Detect which cell encompasses the target text, then output its [x, y] center coordinate. 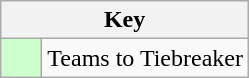
Teams to Tiebreaker [146, 58]
Key [125, 20]
